Detect which cell encompasses the target text, then output its (x, y) center coordinate. 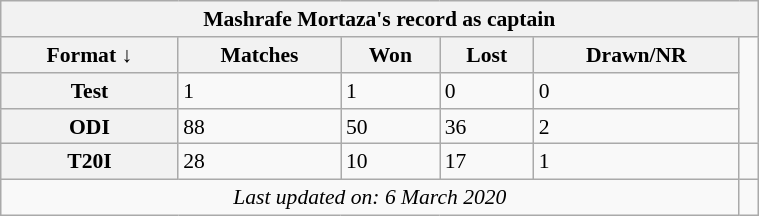
Test (90, 91)
Format ↓ (90, 55)
10 (390, 162)
17 (487, 162)
Matches (260, 55)
ODI (90, 126)
2 (636, 126)
Won (390, 55)
28 (260, 162)
36 (487, 126)
T20I (90, 162)
Mashrafe Mortaza's record as captain (380, 19)
50 (390, 126)
Drawn/NR (636, 55)
88 (260, 126)
Last updated on: 6 March 2020 (370, 197)
Lost (487, 55)
